Output the [X, Y] coordinate of the center of the cell containing the given text.  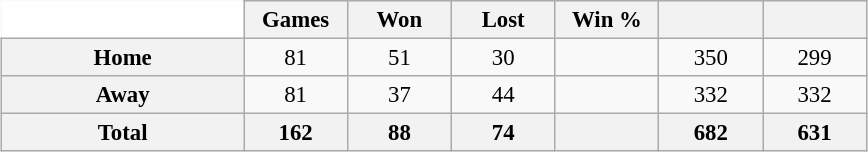
350 [711, 57]
Games [296, 20]
162 [296, 133]
37 [399, 95]
631 [815, 133]
Total [123, 133]
299 [815, 57]
Home [123, 57]
44 [503, 95]
51 [399, 57]
30 [503, 57]
Win % [607, 20]
74 [503, 133]
Won [399, 20]
88 [399, 133]
Away [123, 95]
Lost [503, 20]
682 [711, 133]
